Search for the cell housing the specified text and yield its [x, y] center coordinate. 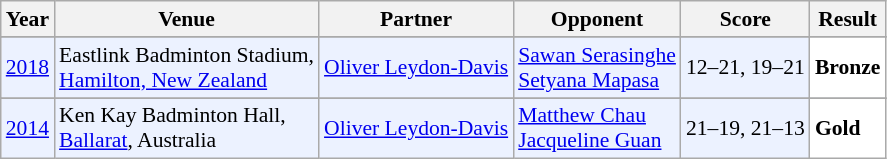
Venue [186, 19]
2018 [28, 68]
Gold [848, 128]
Partner [416, 19]
21–19, 21–13 [746, 128]
2014 [28, 128]
Opponent [597, 19]
Sawan Serasinghe Setyana Mapasa [597, 68]
Score [746, 19]
12–21, 19–21 [746, 68]
Result [848, 19]
Bronze [848, 68]
Year [28, 19]
Matthew Chau Jacqueline Guan [597, 128]
Ken Kay Badminton Hall,Ballarat, Australia [186, 128]
Eastlink Badminton Stadium, Hamilton, New Zealand [186, 68]
